Search for the cell housing the specified text and yield its [X, Y] center coordinate. 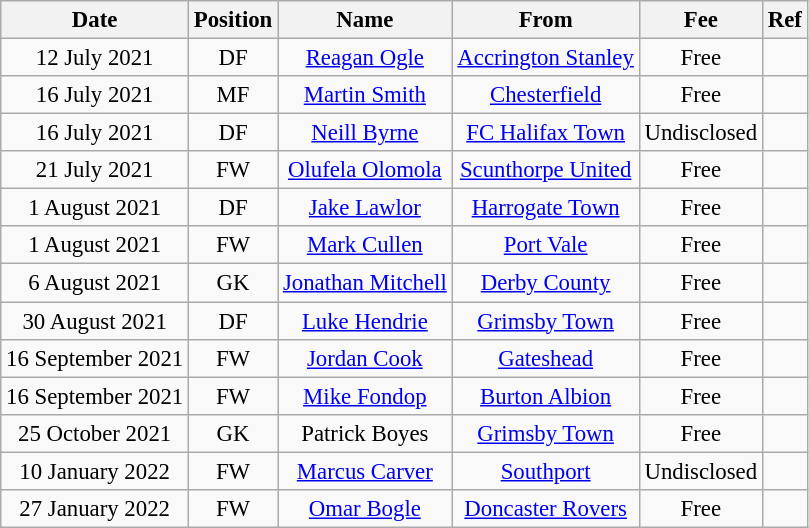
Name [365, 20]
Martin Smith [365, 95]
Mike Fondop [365, 396]
Gateshead [546, 358]
25 October 2021 [95, 433]
6 August 2021 [95, 283]
Burton Albion [546, 396]
Omar Bogle [365, 509]
Ref [784, 20]
Position [234, 20]
Reagan Ogle [365, 58]
Scunthorpe United [546, 170]
Harrogate Town [546, 208]
27 January 2022 [95, 509]
12 July 2021 [95, 58]
Olufela Olomola [365, 170]
Southport [546, 471]
30 August 2021 [95, 321]
Jordan Cook [365, 358]
Patrick Boyes [365, 433]
From [546, 20]
Marcus Carver [365, 471]
Fee [700, 20]
Date [95, 20]
Mark Cullen [365, 245]
Jake Lawlor [365, 208]
Doncaster Rovers [546, 509]
Port Vale [546, 245]
Derby County [546, 283]
21 July 2021 [95, 170]
MF [234, 95]
Jonathan Mitchell [365, 283]
Neill Byrne [365, 133]
FC Halifax Town [546, 133]
Accrington Stanley [546, 58]
Chesterfield [546, 95]
Luke Hendrie [365, 321]
10 January 2022 [95, 471]
